Locate the cell with the specified text and output its [X, Y] center coordinate. 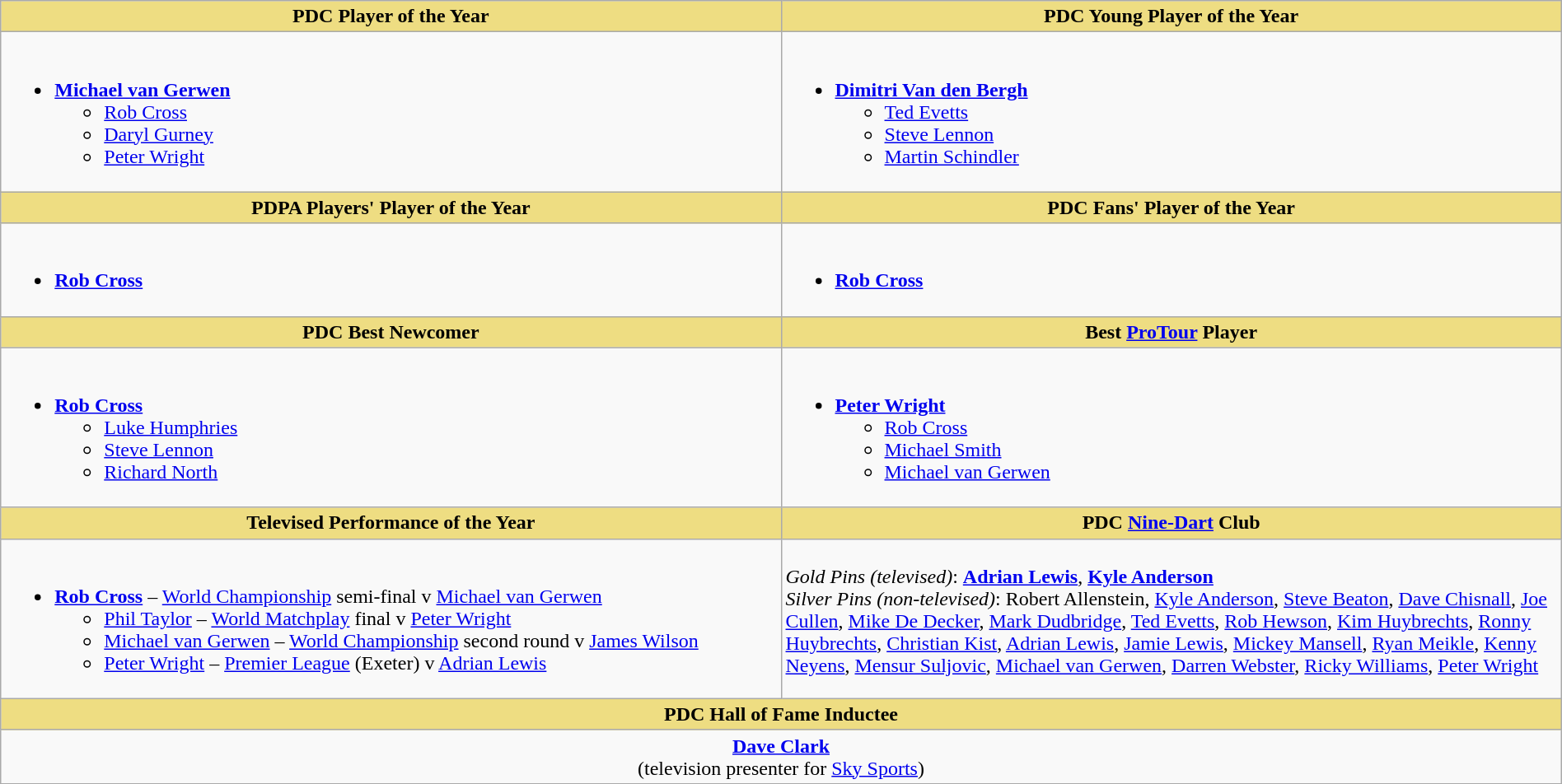
PDPA Players' Player of the Year [390, 208]
PDC Hall of Fame Inductee [781, 714]
Televised Performance of the Year [390, 523]
Michael van GerwenRob CrossDaryl GurneyPeter Wright [390, 112]
Rob CrossLuke HumphriesSteve LennonRichard North [390, 427]
PDC Player of the Year [390, 16]
Dave Clark(television presenter for Sky Sports) [781, 756]
PDC Nine-Dart Club [1171, 523]
Best ProTour Player [1171, 332]
PDC Best Newcomer [390, 332]
Dimitri Van den BerghTed EvettsSteve LennonMartin Schindler [1171, 112]
PDC Young Player of the Year [1171, 16]
PDC Fans' Player of the Year [1171, 208]
Peter WrightRob CrossMichael SmithMichael van Gerwen [1171, 427]
